Provide the (x, y) coordinate of the cell's center where the given text is located.  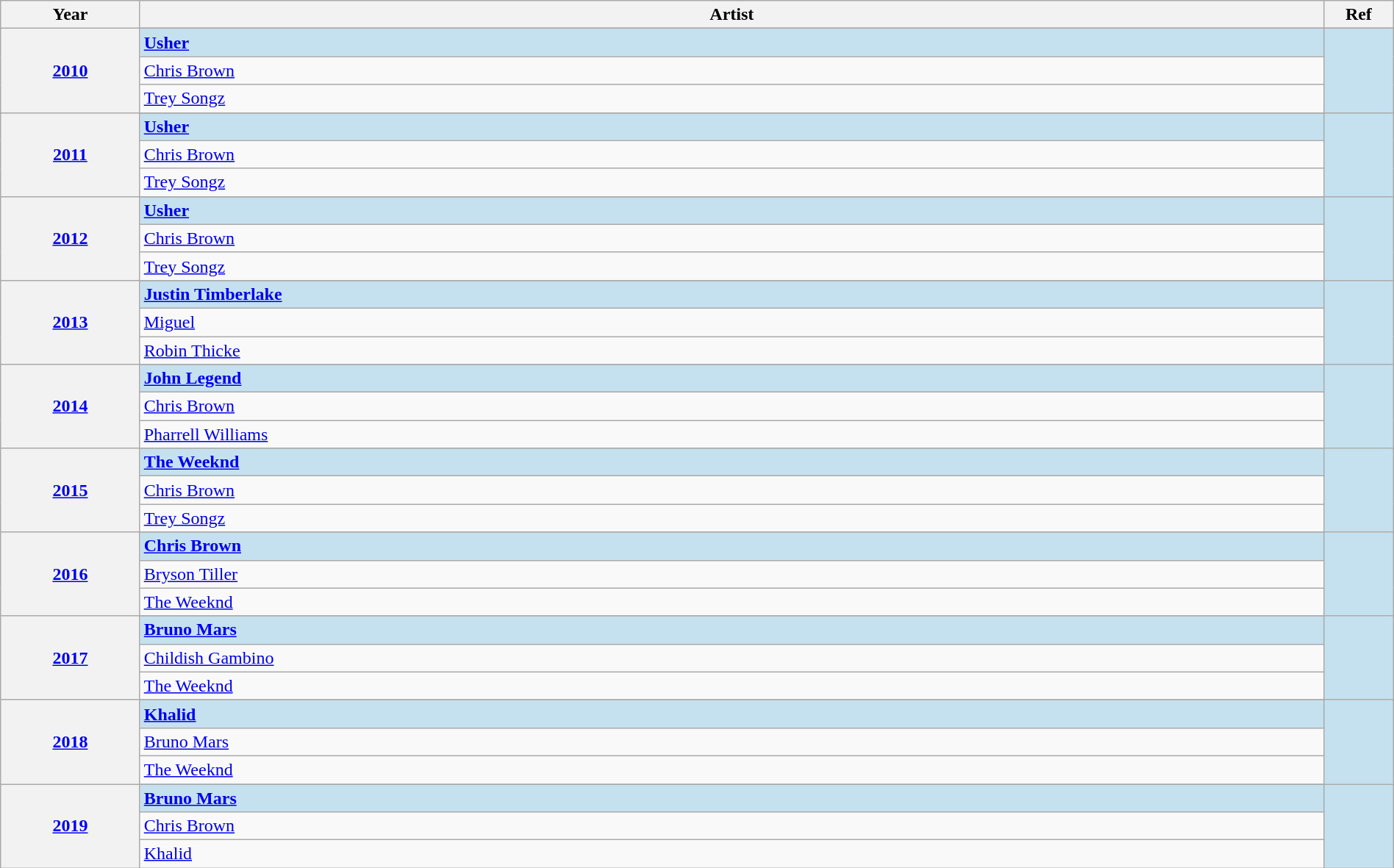
2012 (71, 238)
Justin Timberlake (732, 294)
2017 (71, 658)
2019 (71, 825)
Pharrell Williams (732, 434)
2011 (71, 154)
Artist (732, 15)
Ref (1359, 15)
2016 (71, 574)
Childish Gambino (732, 658)
2015 (71, 490)
2014 (71, 406)
2013 (71, 322)
Year (71, 15)
Miguel (732, 322)
2010 (71, 71)
Robin Thicke (732, 351)
John Legend (732, 379)
2018 (71, 742)
Bryson Tiller (732, 574)
